Locate the cell with the specified text and output its [x, y] center coordinate. 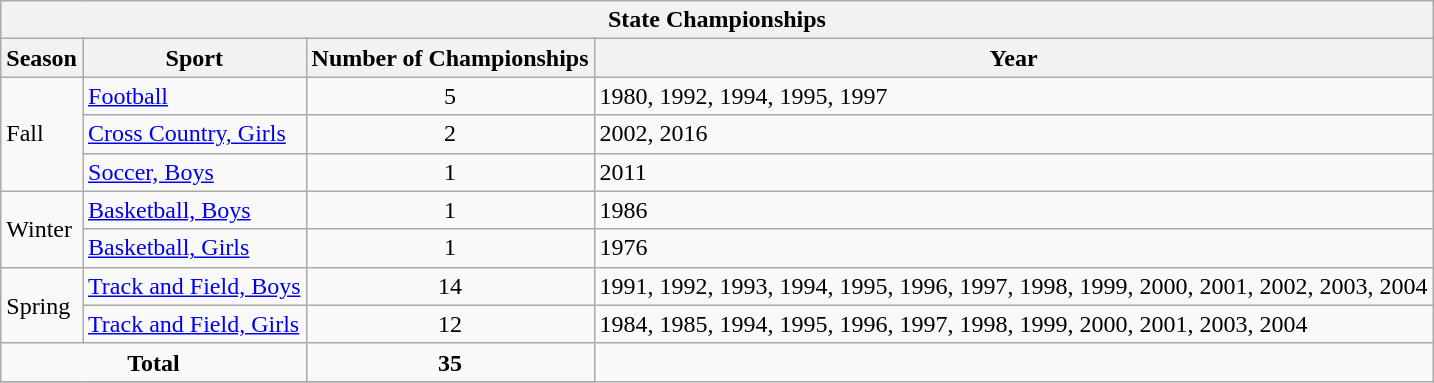
1980, 1992, 1994, 1995, 1997 [1014, 96]
Total [154, 362]
12 [450, 324]
Track and Field, Boys [194, 286]
Spring [42, 305]
Basketball, Boys [194, 210]
Fall [42, 134]
14 [450, 286]
1986 [1014, 210]
Cross Country, Girls [194, 134]
2002, 2016 [1014, 134]
35 [450, 362]
Soccer, Boys [194, 172]
State Championships [717, 20]
Basketball, Girls [194, 248]
2 [450, 134]
1976 [1014, 248]
1984, 1985, 1994, 1995, 1996, 1997, 1998, 1999, 2000, 2001, 2003, 2004 [1014, 324]
Season [42, 58]
Football [194, 96]
Number of Championships [450, 58]
Winter [42, 229]
Year [1014, 58]
Sport [194, 58]
2011 [1014, 172]
5 [450, 96]
1991, 1992, 1993, 1994, 1995, 1996, 1997, 1998, 1999, 2000, 2001, 2002, 2003, 2004 [1014, 286]
Track and Field, Girls [194, 324]
